Pinpoint the cell where the given text exists, returning its (x, y) midpoint coordinate. 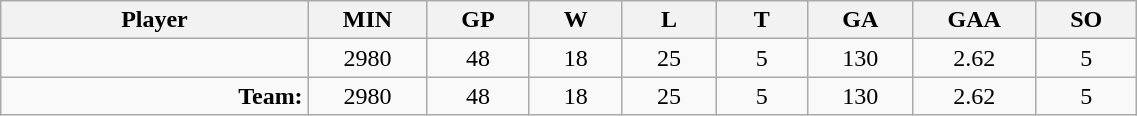
MIN (368, 20)
GA (860, 20)
Player (154, 20)
L (668, 20)
GP (478, 20)
Team: (154, 96)
GAA (974, 20)
W (576, 20)
SO (1086, 20)
T (762, 20)
